Find where the given text appears and provide that cell's center as [X, Y] coordinate. 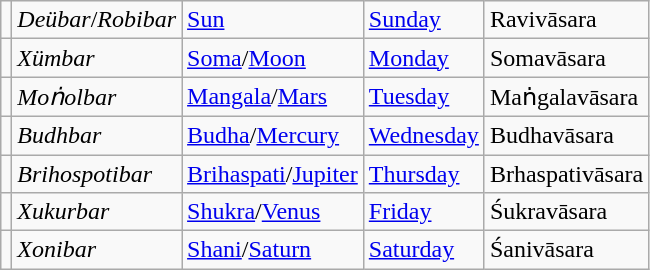
Budha/Mercury [273, 135]
Xümbar [97, 58]
Shani/Saturn [273, 250]
Monday [424, 58]
Budhbar [97, 135]
Maṅgalavāsara [566, 97]
Budhavāsara [566, 135]
Saturday [424, 250]
Brihaspati/Jupiter [273, 173]
Soma/Moon [273, 58]
Shukra/Venus [273, 212]
Śanivāsara [566, 250]
Moṅolbar [97, 97]
Mangala/Mars [273, 97]
Xonibar [97, 250]
Wednesday [424, 135]
Deübar/Robibar [97, 20]
Thursday [424, 173]
Ravivāsara [566, 20]
Śukravāsara [566, 212]
Sunday [424, 20]
Brihospotibar [97, 173]
Xukurbar [97, 212]
Sun [273, 20]
Brhaspativāsara [566, 173]
Friday [424, 212]
Tuesday [424, 97]
Somavāsara [566, 58]
